Return [x, y] of the center of cell containing provided text 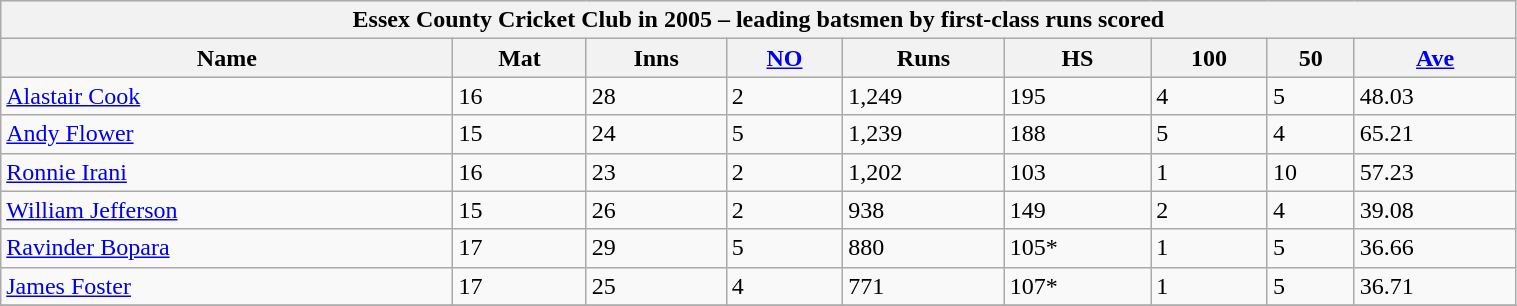
57.23 [1435, 172]
36.71 [1435, 286]
Alastair Cook [227, 96]
NO [784, 58]
938 [924, 210]
Runs [924, 58]
28 [656, 96]
771 [924, 286]
880 [924, 248]
25 [656, 286]
105* [1078, 248]
Essex County Cricket Club in 2005 – leading batsmen by first-class runs scored [758, 20]
William Jefferson [227, 210]
James Foster [227, 286]
149 [1078, 210]
48.03 [1435, 96]
195 [1078, 96]
1,249 [924, 96]
Ave [1435, 58]
103 [1078, 172]
50 [1310, 58]
107* [1078, 286]
Andy Flower [227, 134]
39.08 [1435, 210]
Name [227, 58]
Ravinder Bopara [227, 248]
24 [656, 134]
Inns [656, 58]
29 [656, 248]
Ronnie Irani [227, 172]
26 [656, 210]
Mat [520, 58]
10 [1310, 172]
HS [1078, 58]
188 [1078, 134]
65.21 [1435, 134]
23 [656, 172]
1,239 [924, 134]
100 [1210, 58]
36.66 [1435, 248]
1,202 [924, 172]
